Capture the cell that displays the provided text and extract its [X, Y] central coordinate. 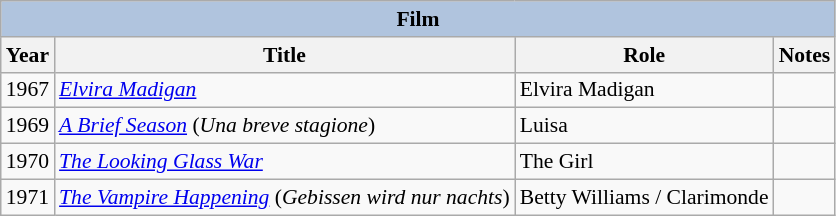
Film [418, 19]
A Brief Season (Una breve stagione) [284, 126]
The Looking Glass War [284, 162]
Notes [805, 55]
The Girl [644, 162]
Role [644, 55]
Betty Williams / Clarimonde [644, 197]
Year [28, 55]
Luisa [644, 126]
1969 [28, 126]
The Vampire Happening (Gebissen wird nur nachts) [284, 197]
1967 [28, 90]
1971 [28, 197]
Title [284, 55]
1970 [28, 162]
